Identify which cell holds the provided text, then report its [x, y] central coordinate. 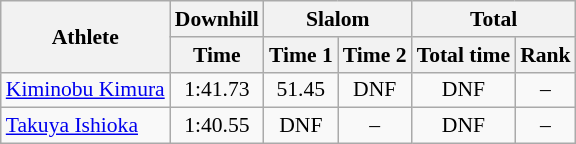
Time 2 [375, 55]
Downhill [217, 19]
51.45 [301, 90]
Rank [546, 55]
Total [494, 19]
Slalom [338, 19]
1:41.73 [217, 90]
Takuya Ishioka [86, 126]
Total time [464, 55]
Athlete [86, 36]
Kiminobu Kimura [86, 90]
1:40.55 [217, 126]
Time [217, 55]
Time 1 [301, 55]
